Output the (x, y) coordinate of the center of the cell containing the given text.  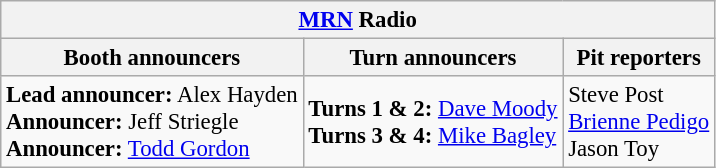
MRN Radio (358, 20)
Booth announcers (152, 58)
Steve PostBrienne PedigoJason Toy (639, 122)
Pit reporters (639, 58)
Turn announcers (433, 58)
Lead announcer: Alex HaydenAnnouncer: Jeff StriegleAnnouncer: Todd Gordon (152, 122)
Turns 1 & 2: Dave MoodyTurns 3 & 4: Mike Bagley (433, 122)
